Determine the (X, Y) coordinate at the center of the cell enclosing the given text.  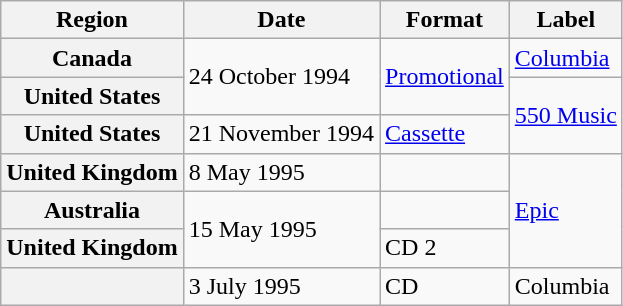
Format (445, 20)
Label (566, 20)
Australia (92, 210)
Promotional (445, 77)
3 July 1995 (281, 286)
Epic (566, 210)
Region (92, 20)
CD (445, 286)
24 October 1994 (281, 77)
Date (281, 20)
CD 2 (445, 248)
Cassette (445, 134)
Canada (92, 58)
8 May 1995 (281, 172)
550 Music (566, 115)
21 November 1994 (281, 134)
15 May 1995 (281, 229)
